Pinpoint the cell where the given text exists, returning its (X, Y) midpoint coordinate. 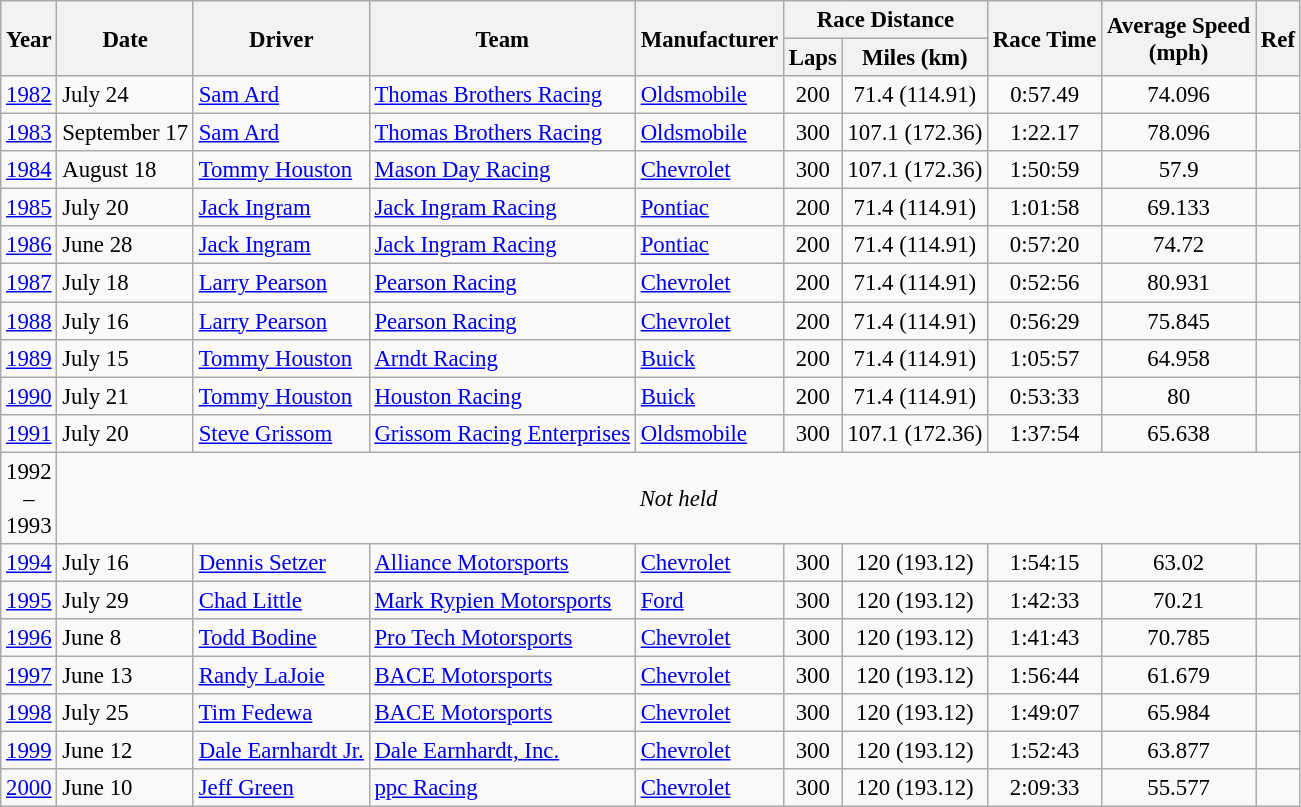
69.133 (1179, 208)
September 17 (125, 133)
1:50:59 (1045, 170)
July 25 (125, 713)
Race Distance (885, 20)
65.984 (1179, 713)
June 28 (125, 245)
July 29 (125, 600)
Chad Little (281, 600)
Jeff Green (281, 788)
80 (1179, 396)
1:52:43 (1045, 751)
1:05:57 (1045, 358)
1984 (29, 170)
Race Time (1045, 38)
Not held (678, 498)
Average Speed(mph) (1179, 38)
1989 (29, 358)
Tim Fedewa (281, 713)
Steve Grissom (281, 433)
1:54:15 (1045, 563)
1:37:54 (1045, 433)
1983 (29, 133)
63.02 (1179, 563)
1997 (29, 675)
July 18 (125, 283)
74.72 (1179, 245)
Ford (709, 600)
1986 (29, 245)
1982 (29, 95)
Arndt Racing (502, 358)
Houston Racing (502, 396)
1985 (29, 208)
Driver (281, 38)
Alliance Motorsports (502, 563)
0:57:20 (1045, 245)
Dale Earnhardt, Inc. (502, 751)
Ref (1278, 38)
0:57.49 (1045, 95)
70.21 (1179, 600)
June 13 (125, 675)
75.845 (1179, 321)
Date (125, 38)
1992–1993 (29, 498)
1995 (29, 600)
Grissom Racing Enterprises (502, 433)
63.877 (1179, 751)
June 12 (125, 751)
Mark Rypien Motorsports (502, 600)
June 10 (125, 788)
Randy LaJoie (281, 675)
1987 (29, 283)
0:53:33 (1045, 396)
ppc Racing (502, 788)
1998 (29, 713)
Laps (812, 58)
1999 (29, 751)
2:09:33 (1045, 788)
Manufacturer (709, 38)
Miles (km) (914, 58)
1988 (29, 321)
Team (502, 38)
78.096 (1179, 133)
1996 (29, 638)
July 15 (125, 358)
1:41:43 (1045, 638)
1:01:58 (1045, 208)
Todd Bodine (281, 638)
0:52:56 (1045, 283)
1:42:33 (1045, 600)
Year (29, 38)
June 8 (125, 638)
August 18 (125, 170)
1994 (29, 563)
1:49:07 (1045, 713)
1:56:44 (1045, 675)
Mason Day Racing (502, 170)
0:56:29 (1045, 321)
74.096 (1179, 95)
61.679 (1179, 675)
57.9 (1179, 170)
80.931 (1179, 283)
1:22.17 (1045, 133)
2000 (29, 788)
1991 (29, 433)
July 24 (125, 95)
Dennis Setzer (281, 563)
Pro Tech Motorsports (502, 638)
55.577 (1179, 788)
65.638 (1179, 433)
Dale Earnhardt Jr. (281, 751)
July 21 (125, 396)
64.958 (1179, 358)
1990 (29, 396)
70.785 (1179, 638)
